Find where the given text appears and provide that cell's center as (x, y) coordinate. 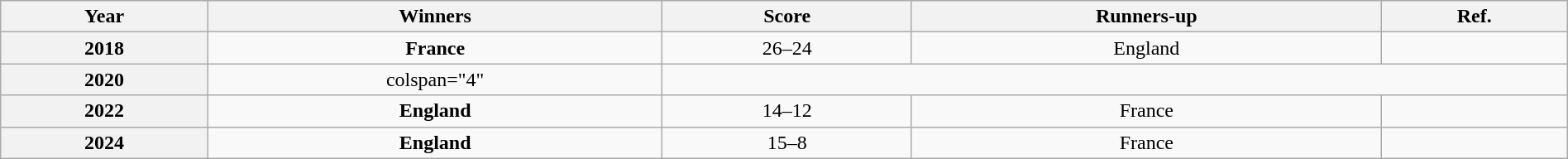
Year (104, 17)
Runners-up (1146, 17)
Winners (435, 17)
26–24 (787, 48)
2022 (104, 111)
14–12 (787, 111)
2024 (104, 142)
15–8 (787, 142)
Score (787, 17)
Ref. (1474, 17)
colspan="4" (435, 79)
2018 (104, 48)
2020 (104, 79)
